Extract the (x, y) coordinate from the center of the cell holding the provided text.  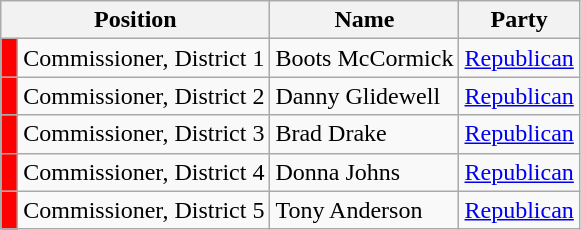
Commissioner, District 4 (144, 172)
Party (519, 20)
Commissioner, District 2 (144, 96)
Tony Anderson (364, 210)
Donna Johns (364, 172)
Name (364, 20)
Boots McCormick (364, 58)
Commissioner, District 5 (144, 210)
Position (136, 20)
Danny Glidewell (364, 96)
Commissioner, District 1 (144, 58)
Brad Drake (364, 134)
Commissioner, District 3 (144, 134)
